Detect which cell encompasses the target text, then output its (X, Y) center coordinate. 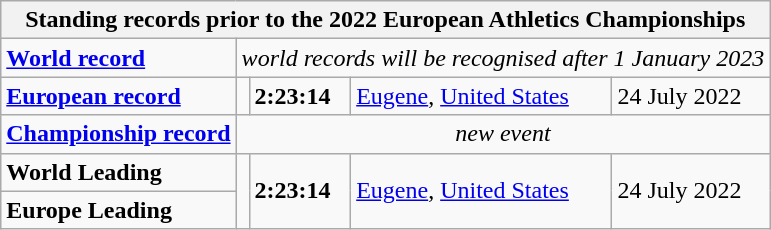
Europe Leading (118, 210)
new event (503, 134)
World Leading (118, 172)
Championship record (118, 134)
Standing records prior to the 2022 European Athletics Championships (386, 20)
world records will be recognised after 1 January 2023 (503, 58)
European record (118, 96)
World record (118, 58)
